Output the [x, y] coordinate of the center of the cell containing the given text.  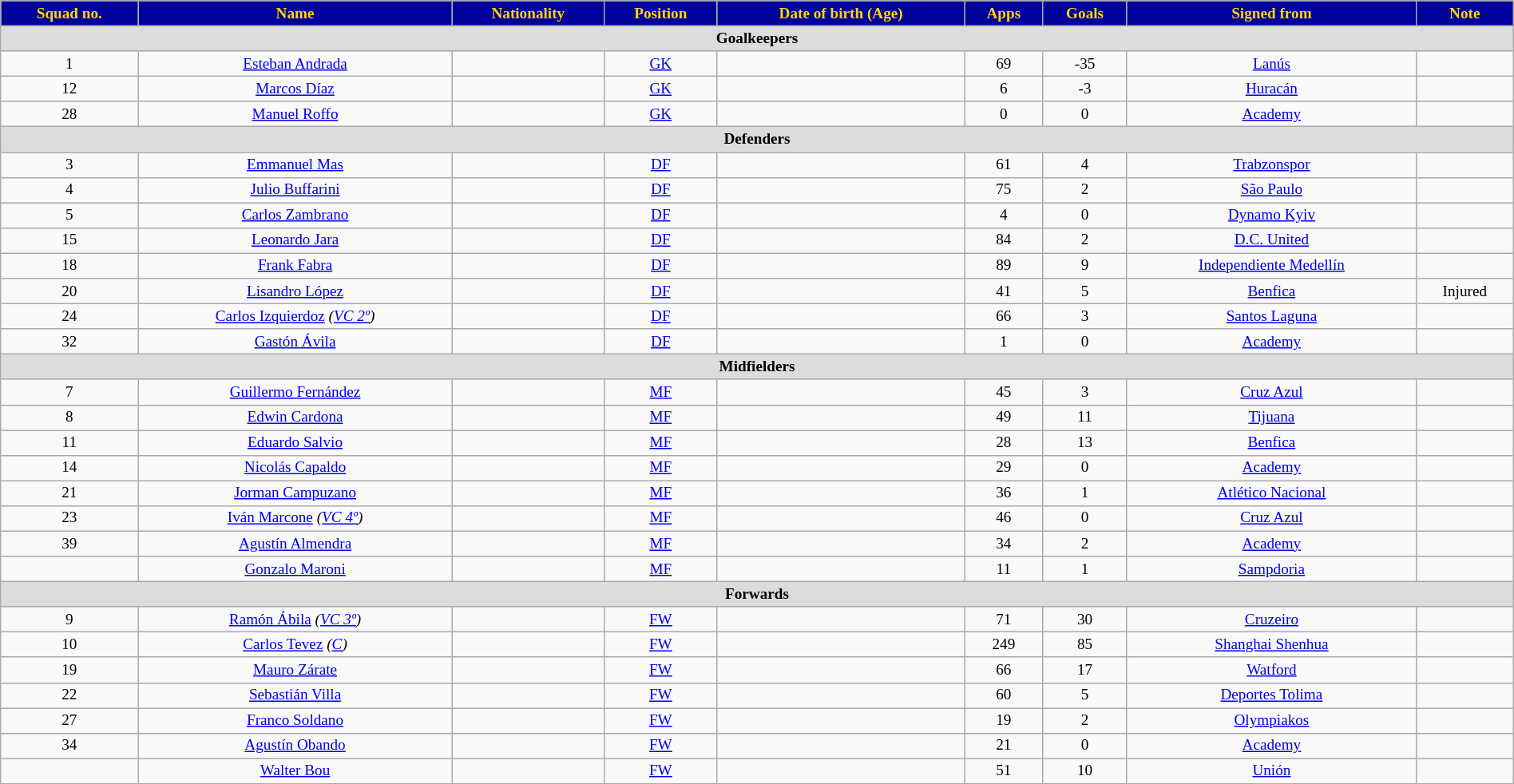
-3 [1085, 89]
27 [69, 720]
Gastón Ávila [295, 342]
51 [1004, 771]
Nationality [528, 14]
Carlos Zambrano [295, 216]
-35 [1085, 64]
Lanús [1271, 64]
Gonzalo Maroni [295, 569]
13 [1085, 442]
41 [1004, 291]
Unión [1271, 771]
Walter Bou [295, 771]
Eduardo Salvio [295, 442]
61 [1004, 164]
Midfielders [757, 367]
89 [1004, 266]
Nicolás Capaldo [295, 468]
8 [69, 418]
Date of birth (Age) [841, 14]
D.C. United [1271, 240]
Franco Soldano [295, 720]
71 [1004, 620]
39 [69, 544]
Carlos Izquierdoz (VC 2º) [295, 316]
Squad no. [69, 14]
Frank Fabra [295, 266]
69 [1004, 64]
Emmanuel Mas [295, 164]
Apps [1004, 14]
15 [69, 240]
60 [1004, 695]
18 [69, 266]
Sampdoria [1271, 569]
Manuel Roffo [295, 114]
36 [1004, 493]
Lisandro López [295, 291]
Dynamo Kyiv [1271, 216]
249 [1004, 645]
45 [1004, 392]
24 [69, 316]
Julio Buffarini [295, 190]
Ramón Ábila (VC 3º) [295, 620]
23 [69, 518]
14 [69, 468]
Name [295, 14]
Signed from [1271, 14]
Santos Laguna [1271, 316]
Independiente Medellín [1271, 266]
75 [1004, 190]
22 [69, 695]
84 [1004, 240]
Tijuana [1271, 418]
Deportes Tolima [1271, 695]
Position [660, 14]
85 [1085, 645]
20 [69, 291]
Defenders [757, 140]
Goalkeepers [757, 38]
Leonardo Jara [295, 240]
Marcos Díaz [295, 89]
Forwards [757, 594]
Watford [1271, 670]
Jorman Campuzano [295, 493]
São Paulo [1271, 190]
Iván Marcone (VC 4º) [295, 518]
Trabzonspor [1271, 164]
49 [1004, 418]
30 [1085, 620]
Huracán [1271, 89]
12 [69, 89]
32 [69, 342]
7 [69, 392]
Atlético Nacional [1271, 493]
Shanghai Shenhua [1271, 645]
Carlos Tevez (C) [295, 645]
Guillermo Fernández [295, 392]
Mauro Zárate [295, 670]
Note [1464, 14]
17 [1085, 670]
Cruzeiro [1271, 620]
Olympiakos [1271, 720]
Agustín Almendra [295, 544]
Esteban Andrada [295, 64]
Injured [1464, 291]
Sebastián Villa [295, 695]
46 [1004, 518]
6 [1004, 89]
Edwin Cardona [295, 418]
29 [1004, 468]
Goals [1085, 14]
Agustín Obando [295, 746]
